Identify which cell holds the provided text, then report its (X, Y) central coordinate. 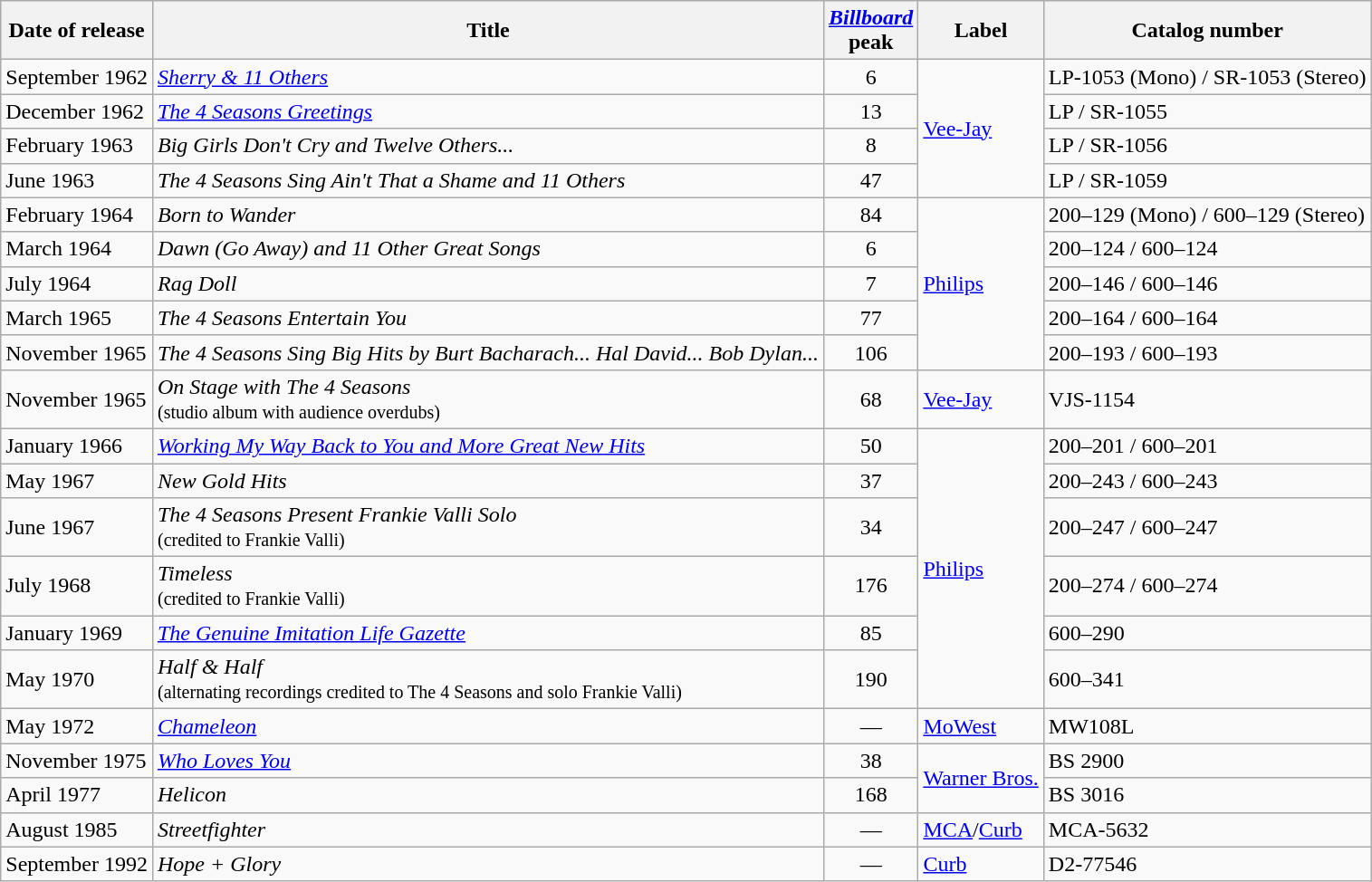
On Stage with The 4 Seasons(studio album with audience overdubs) (487, 398)
June 1967 (77, 527)
Sherry & 11 Others (487, 77)
Working My Way Back to You and More Great New Hits (487, 446)
8 (870, 146)
200–243 / 600–243 (1207, 481)
January 1966 (77, 446)
March 1964 (77, 249)
200–247 / 600–247 (1207, 527)
Billboardpeak (870, 31)
Half & Half(alternating recordings credited to The 4 Seasons and solo Frankie Valli) (487, 679)
Chameleon (487, 726)
Curb (981, 864)
Timeless (credited to Frankie Valli) (487, 587)
March 1965 (77, 318)
168 (870, 795)
August 1985 (77, 829)
Label (981, 31)
38 (870, 761)
200–193 / 600–193 (1207, 352)
Catalog number (1207, 31)
September 1962 (77, 77)
The Genuine Imitation Life Gazette (487, 633)
68 (870, 398)
May 1972 (77, 726)
July 1964 (77, 283)
600–341 (1207, 679)
May 1970 (77, 679)
December 1962 (77, 111)
LP / SR-1059 (1207, 180)
176 (870, 587)
MoWest (981, 726)
Warner Bros. (981, 778)
Who Loves You (487, 761)
D2-77546 (1207, 864)
Dawn (Go Away) and 11 Other Great Songs (487, 249)
13 (870, 111)
The 4 Seasons Sing Big Hits by Burt Bacharach... Hal David... Bob Dylan... (487, 352)
February 1964 (77, 215)
November 1975 (77, 761)
MCA-5632 (1207, 829)
New Gold Hits (487, 481)
Helicon (487, 795)
The 4 Seasons Present Frankie Valli Solo (credited to Frankie Valli) (487, 527)
Date of release (77, 31)
July 1968 (77, 587)
BS 3016 (1207, 795)
May 1967 (77, 481)
Hope + Glory (487, 864)
77 (870, 318)
VJS-1154 (1207, 398)
Title (487, 31)
47 (870, 180)
BS 2900 (1207, 761)
LP / SR-1056 (1207, 146)
Rag Doll (487, 283)
The 4 Seasons Entertain You (487, 318)
34 (870, 527)
200–124 / 600–124 (1207, 249)
April 1977 (77, 795)
Big Girls Don't Cry and Twelve Others... (487, 146)
106 (870, 352)
LP-1053 (Mono) / SR-1053 (Stereo) (1207, 77)
The 4 Seasons Sing Ain't That a Shame and 11 Others (487, 180)
February 1963 (77, 146)
Born to Wander (487, 215)
190 (870, 679)
MW108L (1207, 726)
June 1963 (77, 180)
200–129 (Mono) / 600–129 (Stereo) (1207, 215)
7 (870, 283)
85 (870, 633)
LP / SR-1055 (1207, 111)
37 (870, 481)
600–290 (1207, 633)
January 1969 (77, 633)
September 1992 (77, 864)
50 (870, 446)
The 4 Seasons Greetings (487, 111)
Streetfighter (487, 829)
200–146 / 600–146 (1207, 283)
MCA/Curb (981, 829)
84 (870, 215)
200–274 / 600–274 (1207, 587)
200–164 / 600–164 (1207, 318)
200–201 / 600–201 (1207, 446)
